Return [x, y] of the center of cell containing provided text 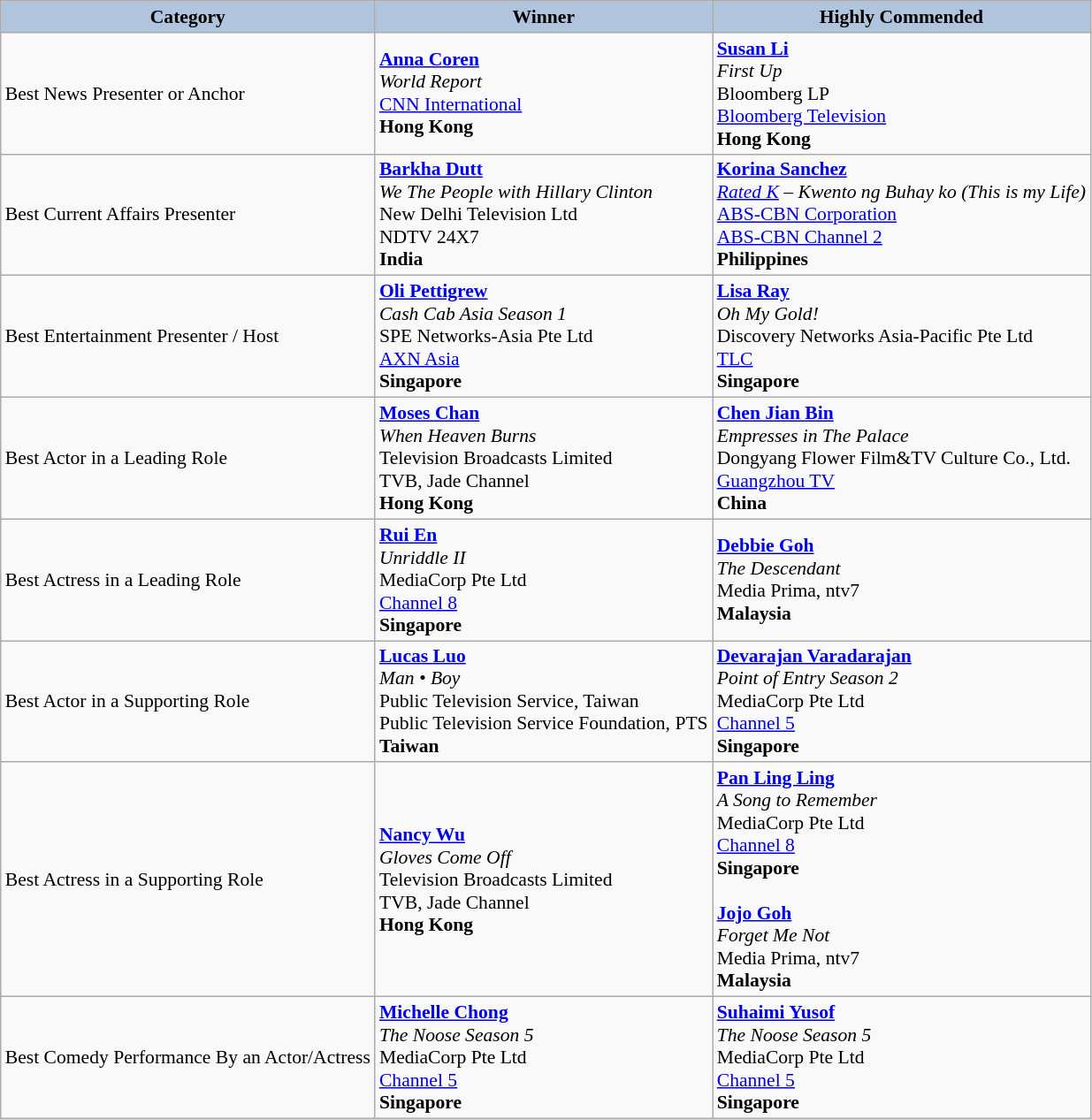
Michelle ChongThe Noose Season 5MediaCorp Pte LtdChannel 5Singapore [544, 1058]
Best Current Affairs Presenter [187, 215]
Best Actor in a Supporting Role [187, 702]
Best News Presenter or Anchor [187, 94]
Lucas LuoMan • BoyPublic Television Service, TaiwanPublic Television Service Foundation, PTSTaiwan [544, 702]
Devarajan VaradarajanPoint of Entry Season 2MediaCorp Pte LtdChannel 5Singapore [902, 702]
Winner [544, 17]
Barkha Dutt We The People with Hillary ClintonNew Delhi Television LtdNDTV 24X7India [544, 215]
Debbie GohThe DescendantMedia Prima, ntv7Malaysia [902, 580]
Best Actor in a Leading Role [187, 459]
Oli PettigrewCash Cab Asia Season 1SPE Networks-Asia Pte LtdAXN AsiaSingapore [544, 337]
Best Actress in a Leading Role [187, 580]
Korina SanchezRated K – Kwento ng Buhay ko (This is my Life)ABS-CBN CorporationABS-CBN Channel 2Philippines [902, 215]
Moses ChanWhen Heaven BurnsTelevision Broadcasts LimitedTVB, Jade ChannelHong Kong [544, 459]
Best Comedy Performance By an Actor/Actress [187, 1058]
Category [187, 17]
Best Actress in a Supporting Role [187, 880]
Best Entertainment Presenter / Host [187, 337]
Chen Jian BinEmpresses in The PalaceDongyang Flower Film&TV Culture Co., Ltd.Guangzhou TVChina [902, 459]
Suhaimi YusofThe Noose Season 5MediaCorp Pte LtdChannel 5Singapore [902, 1058]
Rui EnUnriddle IIMediaCorp Pte LtdChannel 8Singapore [544, 580]
Susan LiFirst UpBloomberg LPBloomberg TelevisionHong Kong [902, 94]
Anna CorenWorld ReportCNN InternationalHong Kong [544, 94]
Pan Ling LingA Song to RememberMediaCorp Pte LtdChannel 8Singapore Jojo GohForget Me NotMedia Prima, ntv7Malaysia [902, 880]
Highly Commended [902, 17]
Nancy WuGloves Come OffTelevision Broadcasts LimitedTVB, Jade ChannelHong Kong [544, 880]
Lisa RayOh My Gold!Discovery Networks Asia-Pacific Pte LtdTLCSingapore [902, 337]
